Output the [X, Y] coordinate of the center of the cell containing the given text.  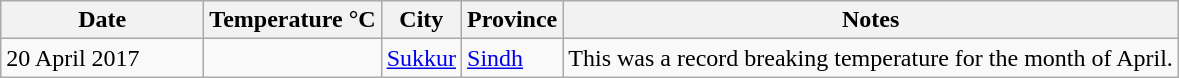
Notes [871, 20]
Sukkur [421, 58]
Temperature °C [292, 20]
This was a record breaking temperature for the month of April. [871, 58]
Province [512, 20]
City [421, 20]
Sindh [512, 58]
Date [102, 20]
20 April 2017 [102, 58]
